Provide the [x, y] coordinate of the cell's center where the given text is located.  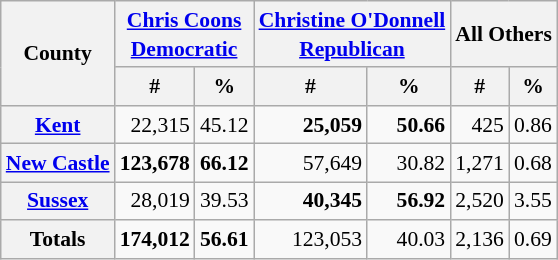
66.12 [224, 163]
3.55 [533, 201]
45.12 [224, 125]
1,271 [480, 163]
22,315 [155, 125]
0.69 [533, 239]
50.66 [408, 125]
28,019 [155, 201]
New Castle [58, 163]
40.03 [408, 239]
40,345 [311, 201]
Kent [58, 125]
123,053 [311, 239]
174,012 [155, 239]
0.86 [533, 125]
0.68 [533, 163]
39.53 [224, 201]
425 [480, 125]
Sussex [58, 201]
Totals [58, 239]
56.92 [408, 201]
Christine O'DonnellRepublican [352, 34]
Chris CoonsDemocratic [184, 34]
123,678 [155, 163]
2,136 [480, 239]
25,059 [311, 125]
30.82 [408, 163]
County [58, 53]
56.61 [224, 239]
2,520 [480, 201]
57,649 [311, 163]
All Others [504, 34]
